Extract the (x, y) coordinate from the center of the cell holding the provided text.  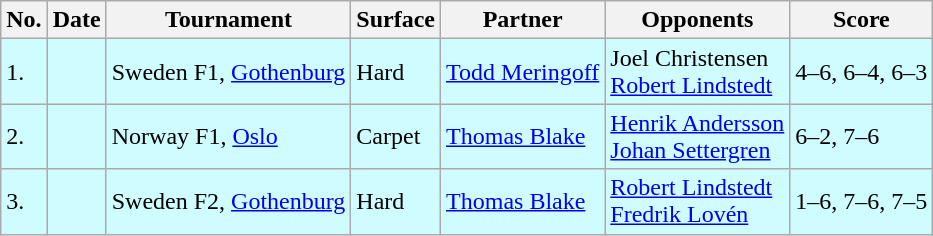
3. (24, 202)
Carpet (396, 136)
1–6, 7–6, 7–5 (862, 202)
6–2, 7–6 (862, 136)
Opponents (698, 20)
No. (24, 20)
Surface (396, 20)
Score (862, 20)
Todd Meringoff (523, 72)
Date (76, 20)
Norway F1, Oslo (228, 136)
1. (24, 72)
Henrik Andersson Johan Settergren (698, 136)
Partner (523, 20)
4–6, 6–4, 6–3 (862, 72)
Sweden F2, Gothenburg (228, 202)
Robert Lindstedt Fredrik Lovén (698, 202)
Tournament (228, 20)
Sweden F1, Gothenburg (228, 72)
Joel Christensen Robert Lindstedt (698, 72)
2. (24, 136)
